Scan for the cell matching the given text and deliver its (X, Y) coordinate at center. 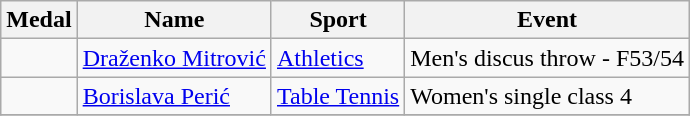
Sport (338, 20)
Medal (39, 20)
Borislava Perić (174, 96)
Name (174, 20)
Table Tennis (338, 96)
Men's discus throw - F53/54 (548, 58)
Event (548, 20)
Athletics (338, 58)
Women's single class 4 (548, 96)
Draženko Mitrović (174, 58)
